For the text-containing cell, return its midpoint in [X, Y] coordinate format. 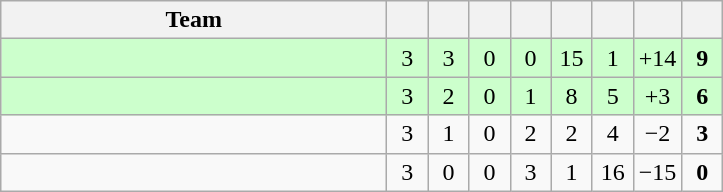
5 [612, 96]
−15 [658, 172]
8 [572, 96]
−2 [658, 134]
15 [572, 58]
6 [702, 96]
+3 [658, 96]
+14 [658, 58]
9 [702, 58]
16 [612, 172]
Team [194, 20]
4 [612, 134]
